Pinpoint the cell where the given text exists, returning its (x, y) midpoint coordinate. 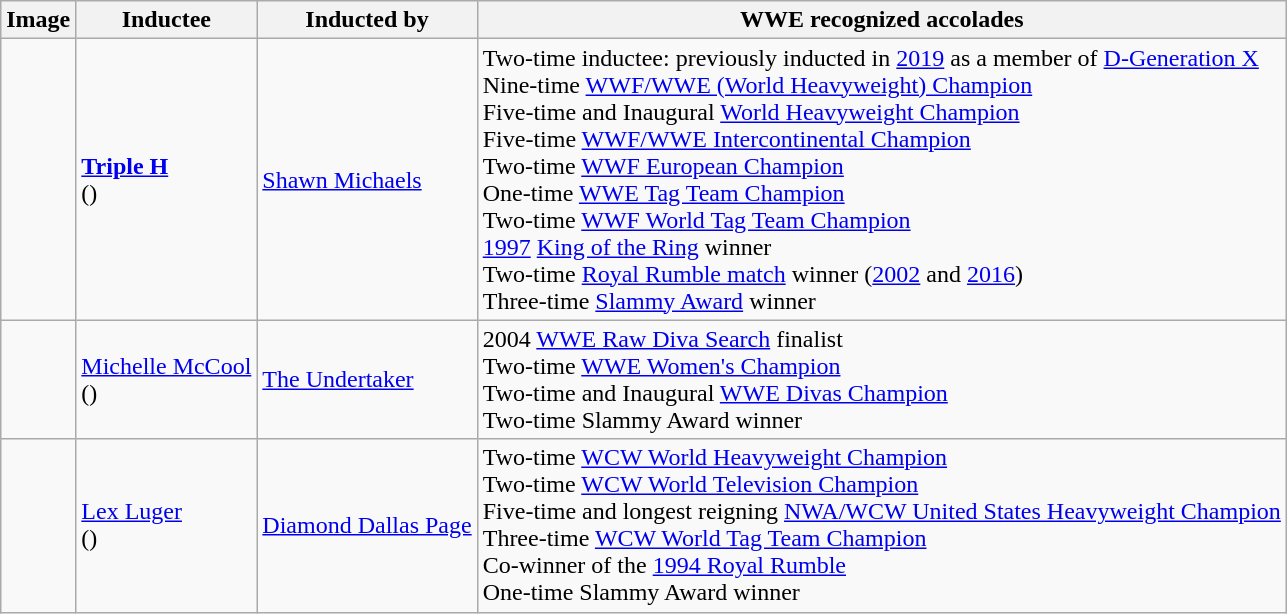
Diamond Dallas Page (367, 526)
Image (38, 20)
Inductee (166, 20)
Shawn Michaels (367, 180)
2004 WWE Raw Diva Search finalistTwo-time WWE Women's ChampionTwo-time and Inaugural WWE Divas ChampionTwo-time Slammy Award winner (882, 380)
Inducted by (367, 20)
Michelle McCool() (166, 380)
Lex Luger() (166, 526)
WWE recognized accolades (882, 20)
The Undertaker (367, 380)
Triple H() (166, 180)
